Detect which cell encompasses the target text, then output its (x, y) center coordinate. 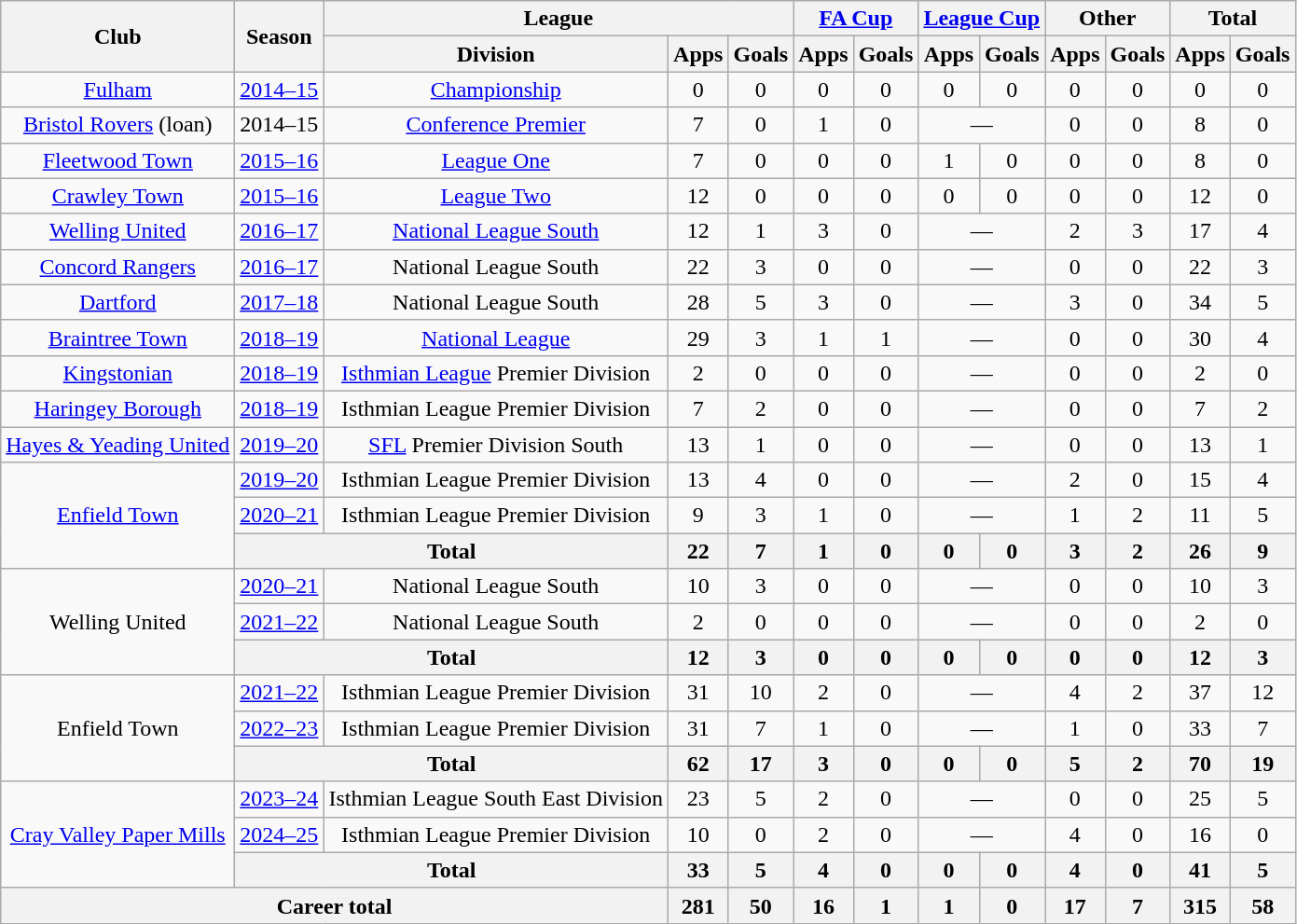
19 (1263, 764)
62 (698, 764)
34 (1200, 302)
15 (1200, 480)
Concord Rangers (117, 267)
Cray Valley Paper Mills (117, 834)
Isthmian League South East Division (496, 799)
41 (1200, 870)
30 (1200, 338)
Season (280, 36)
37 (1200, 693)
26 (1200, 551)
2024–25 (280, 834)
50 (761, 905)
2023–24 (280, 799)
25 (1200, 799)
Bristol Rovers (loan) (117, 125)
League Cup (982, 19)
28 (698, 302)
National League (496, 338)
Other (1108, 19)
Fleetwood Town (117, 160)
FA Cup (856, 19)
58 (1263, 905)
Championship (496, 90)
Crawley Town (117, 196)
Fulham (117, 90)
2017–18 (280, 302)
Conference Premier (496, 125)
Dartford (117, 302)
Hayes & Yeading United (117, 445)
Club (117, 36)
SFL Premier Division South (496, 445)
70 (1200, 764)
2022–23 (280, 728)
315 (1200, 905)
23 (698, 799)
Kingstonian (117, 373)
Career total (335, 905)
Division (496, 54)
11 (1200, 516)
League One (496, 160)
29 (698, 338)
281 (698, 905)
Haringey Borough (117, 408)
League (559, 19)
Braintree Town (117, 338)
League Two (496, 196)
